Find where the given text appears and provide that cell's center as [x, y] coordinate. 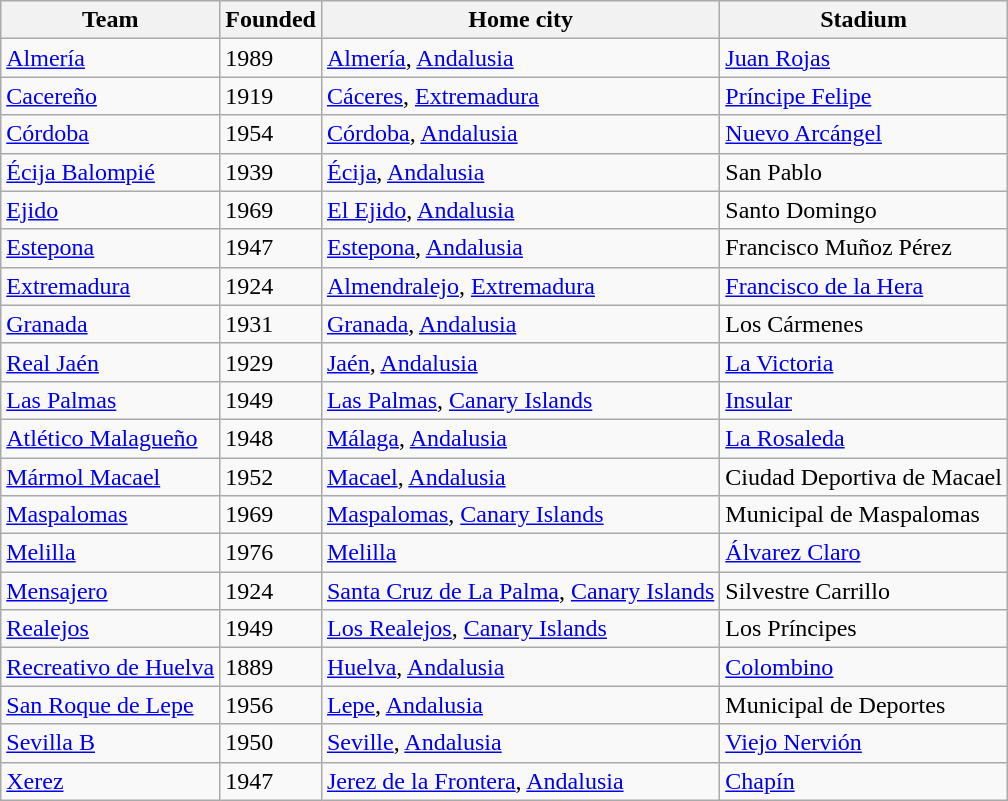
1976 [271, 553]
Municipal de Deportes [864, 705]
Los Cármenes [864, 324]
Príncipe Felipe [864, 96]
1989 [271, 58]
Nuevo Arcángel [864, 134]
San Roque de Lepe [110, 705]
Recreativo de Huelva [110, 667]
Jaén, Andalusia [520, 362]
Francisco de la Hera [864, 286]
Almería [110, 58]
Founded [271, 20]
Las Palmas, Canary Islands [520, 400]
Santa Cruz de La Palma, Canary Islands [520, 591]
Málaga, Andalusia [520, 438]
1939 [271, 172]
Álvarez Claro [864, 553]
La Rosaleda [864, 438]
Mensajero [110, 591]
Xerez [110, 781]
Córdoba [110, 134]
Jerez de la Frontera, Andalusia [520, 781]
Macael, Andalusia [520, 477]
Córdoba, Andalusia [520, 134]
Estepona [110, 248]
Las Palmas [110, 400]
Los Príncipes [864, 629]
Insular [864, 400]
San Pablo [864, 172]
Maspalomas [110, 515]
Almendralejo, Extremadura [520, 286]
Écija, Andalusia [520, 172]
Maspalomas, Canary Islands [520, 515]
Ejido [110, 210]
Huelva, Andalusia [520, 667]
Francisco Muñoz Pérez [864, 248]
1952 [271, 477]
Extremadura [110, 286]
1889 [271, 667]
Silvestre Carrillo [864, 591]
Lepe, Andalusia [520, 705]
Atlético Malagueño [110, 438]
1948 [271, 438]
La Victoria [864, 362]
1956 [271, 705]
Seville, Andalusia [520, 743]
Santo Domingo [864, 210]
Chapín [864, 781]
Juan Rojas [864, 58]
Mármol Macael [110, 477]
1931 [271, 324]
Home city [520, 20]
1929 [271, 362]
1919 [271, 96]
Almería, Andalusia [520, 58]
1954 [271, 134]
Municipal de Maspalomas [864, 515]
Écija Balompié [110, 172]
Estepona, Andalusia [520, 248]
Cacereño [110, 96]
Granada [110, 324]
Granada, Andalusia [520, 324]
Viejo Nervión [864, 743]
Sevilla B [110, 743]
Stadium [864, 20]
Colombino [864, 667]
Realejos [110, 629]
Los Realejos, Canary Islands [520, 629]
Team [110, 20]
El Ejido, Andalusia [520, 210]
1950 [271, 743]
Ciudad Deportiva de Macael [864, 477]
Cáceres, Extremadura [520, 96]
Real Jaén [110, 362]
